Search for the cell housing the specified text and yield its [X, Y] center coordinate. 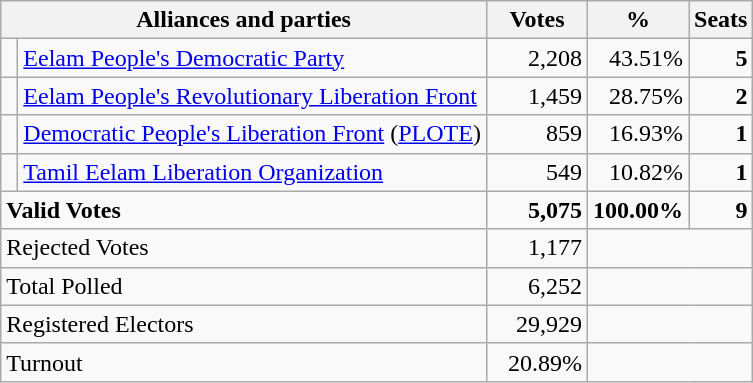
1,459 [536, 96]
6,252 [536, 286]
Total Polled [244, 286]
20.89% [536, 362]
Valid Votes [244, 210]
1,177 [536, 248]
5,075 [536, 210]
Seats [721, 20]
Tamil Eelam Liberation Organization [252, 172]
28.75% [638, 96]
Eelam People's Revolutionary Liberation Front [252, 96]
10.82% [638, 172]
Turnout [244, 362]
9 [721, 210]
2,208 [536, 58]
43.51% [638, 58]
Rejected Votes [244, 248]
549 [536, 172]
100.00% [638, 210]
% [638, 20]
16.93% [638, 134]
2 [721, 96]
Registered Electors [244, 324]
5 [721, 58]
Alliances and parties [244, 20]
29,929 [536, 324]
Democratic People's Liberation Front (PLOTE) [252, 134]
Eelam People's Democratic Party [252, 58]
859 [536, 134]
Votes [536, 20]
